Pinpoint the cell where the given text exists, returning its (x, y) midpoint coordinate. 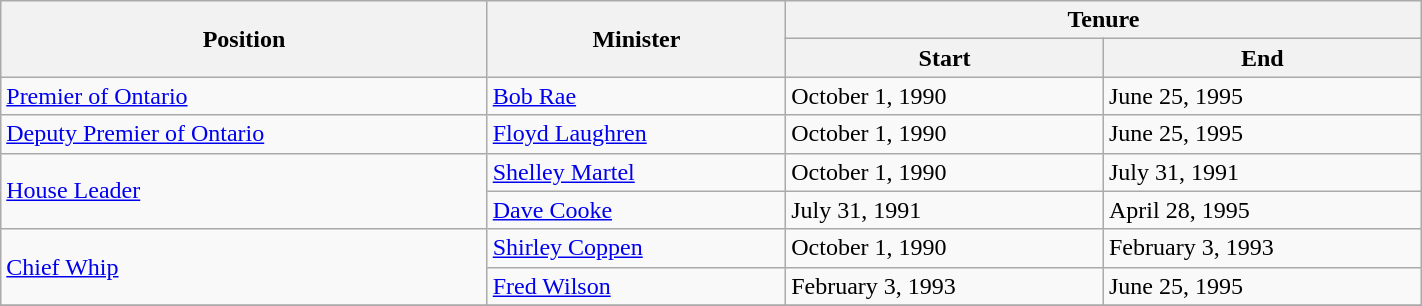
Bob Rae (636, 96)
Premier of Ontario (244, 96)
Chief Whip (244, 267)
Fred Wilson (636, 286)
Deputy Premier of Ontario (244, 134)
End (1262, 58)
Position (244, 39)
Minister (636, 39)
Floyd Laughren (636, 134)
Tenure (1104, 20)
Shirley Coppen (636, 248)
April 28, 1995 (1262, 210)
Dave Cooke (636, 210)
Start (945, 58)
Shelley Martel (636, 172)
House Leader (244, 191)
